Find where the given text appears and provide that cell's center as (x, y) coordinate. 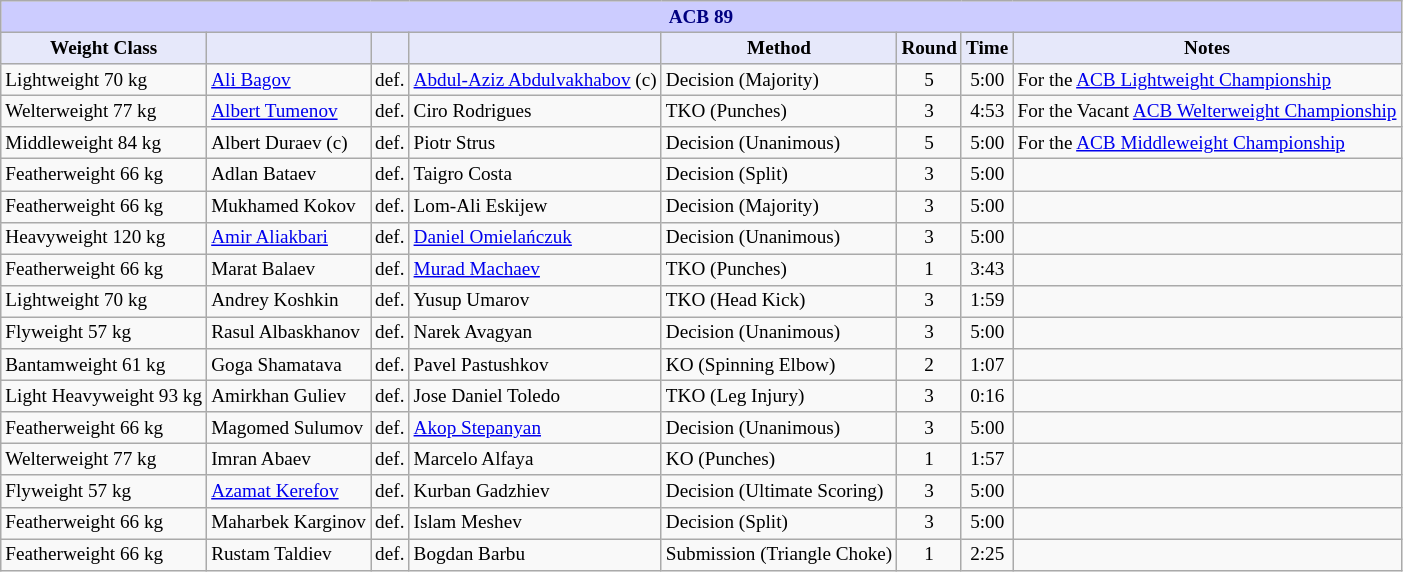
Rasul Albaskhanov (289, 333)
Bantamweight 61 kg (104, 365)
For the ACB Middleweight Championship (1207, 143)
Goga Shamatava (289, 365)
Submission (Triangle Choke) (779, 554)
0:16 (986, 396)
4:53 (986, 111)
Murad Machaev (535, 270)
For the Vacant ACB Welterweight Championship (1207, 111)
TKO (Leg Injury) (779, 396)
Piotr Strus (535, 143)
Adlan Bataev (289, 175)
Taigro Costa (535, 175)
Abdul-Aziz Abdulvakhabov (c) (535, 80)
Marat Balaev (289, 270)
Yusup Umarov (535, 301)
3:43 (986, 270)
Heavyweight 120 kg (104, 238)
Azamat Kerefov (289, 491)
Light Heavyweight 93 kg (104, 396)
2 (930, 365)
Method (779, 48)
Rustam Taldiev (289, 554)
Daniel Omielańczuk (535, 238)
Jose Daniel Toledo (535, 396)
Amir Aliakbari (289, 238)
Marcelo Alfaya (535, 460)
KO (Spinning Elbow) (779, 365)
Albert Duraev (c) (289, 143)
Round (930, 48)
Decision (Ultimate Scoring) (779, 491)
Bogdan Barbu (535, 554)
Imran Abaev (289, 460)
For the ACB Lightweight Championship (1207, 80)
Narek Avagyan (535, 333)
KO (Punches) (779, 460)
Andrey Koshkin (289, 301)
Ciro Rodrigues (535, 111)
Ali Bagov (289, 80)
1:07 (986, 365)
Albert Tumenov (289, 111)
Middleweight 84 kg (104, 143)
2:25 (986, 554)
Maharbek Karginov (289, 523)
Kurban Gadzhiev (535, 491)
Akop Stepanyan (535, 428)
Islam Meshev (535, 523)
Magomed Sulumov (289, 428)
Amirkhan Guliev (289, 396)
ACB 89 (701, 17)
Pavel Pastushkov (535, 365)
TKO (Head Kick) (779, 301)
Lom-Ali Eskijew (535, 206)
Weight Class (104, 48)
1:57 (986, 460)
Time (986, 48)
Mukhamed Kokov (289, 206)
Notes (1207, 48)
1:59 (986, 301)
